Return (X, Y) of the center of cell containing provided text 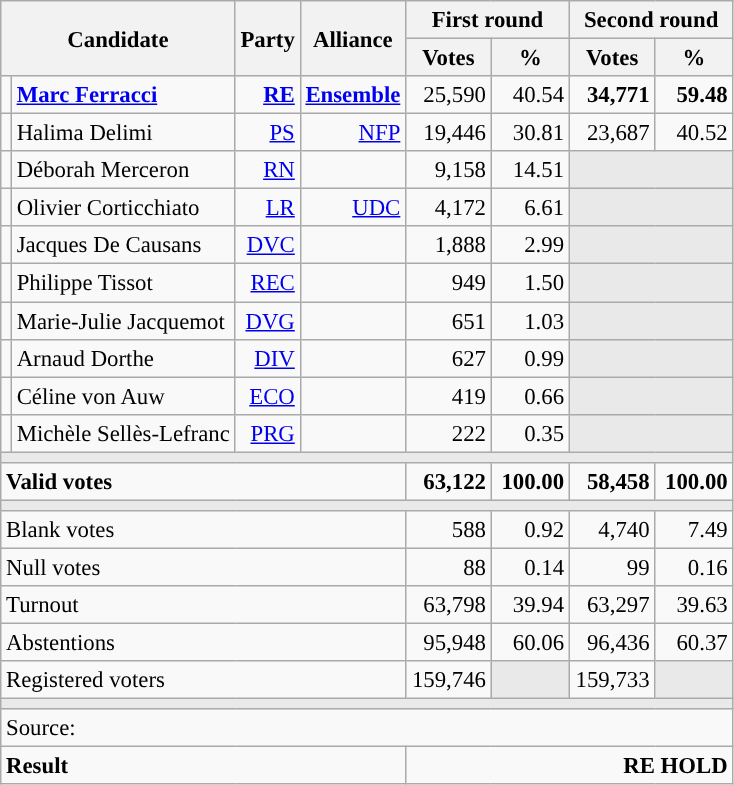
RE (268, 95)
Céline von Auw (123, 396)
40.54 (530, 95)
99 (612, 567)
88 (449, 567)
Arnaud Dorthe (123, 358)
Marie-Julie Jacquemot (123, 321)
40.52 (694, 133)
NFP (353, 133)
588 (449, 530)
ECO (268, 396)
Michèle Sellès-Lefranc (123, 433)
25,590 (449, 95)
0.14 (530, 567)
Source: (367, 728)
59.48 (694, 95)
1.50 (530, 283)
RN (268, 170)
419 (449, 396)
1.03 (530, 321)
UDC (353, 208)
DVC (268, 245)
Second round (651, 20)
PRG (268, 433)
159,733 (612, 680)
Candidate (118, 38)
0.16 (694, 567)
First round (488, 20)
63,297 (612, 605)
Déborah Merceron (123, 170)
96,436 (612, 643)
DVG (268, 321)
Alliance (353, 38)
0.99 (530, 358)
1,888 (449, 245)
Result (204, 766)
60.06 (530, 643)
7.49 (694, 530)
Valid votes (204, 482)
9,158 (449, 170)
DIV (268, 358)
63,798 (449, 605)
222 (449, 433)
LR (268, 208)
0.35 (530, 433)
627 (449, 358)
949 (449, 283)
0.66 (530, 396)
2.99 (530, 245)
651 (449, 321)
Null votes (204, 567)
0.92 (530, 530)
4,740 (612, 530)
Jacques De Causans (123, 245)
14.51 (530, 170)
95,948 (449, 643)
Registered voters (204, 680)
Abstentions (204, 643)
Halima Delimi (123, 133)
63,122 (449, 482)
23,687 (612, 133)
Turnout (204, 605)
6.61 (530, 208)
60.37 (694, 643)
30.81 (530, 133)
Blank votes (204, 530)
Marc Ferracci (123, 95)
Party (268, 38)
34,771 (612, 95)
39.63 (694, 605)
Ensemble (353, 95)
19,446 (449, 133)
58,458 (612, 482)
PS (268, 133)
159,746 (449, 680)
Olivier Corticchiato (123, 208)
RE HOLD (570, 766)
4,172 (449, 208)
Philippe Tissot (123, 283)
39.94 (530, 605)
REC (268, 283)
